Return the (x, y) coordinate for the center point of the cell that contains the specified text.  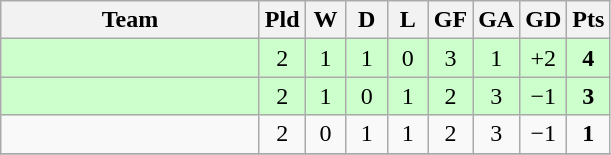
4 (588, 58)
Team (130, 20)
GD (544, 20)
GF (450, 20)
W (326, 20)
Pld (282, 20)
L (408, 20)
GA (496, 20)
+2 (544, 58)
D (366, 20)
Pts (588, 20)
